Determine the (X, Y) coordinate at the center of the cell enclosing the given text.  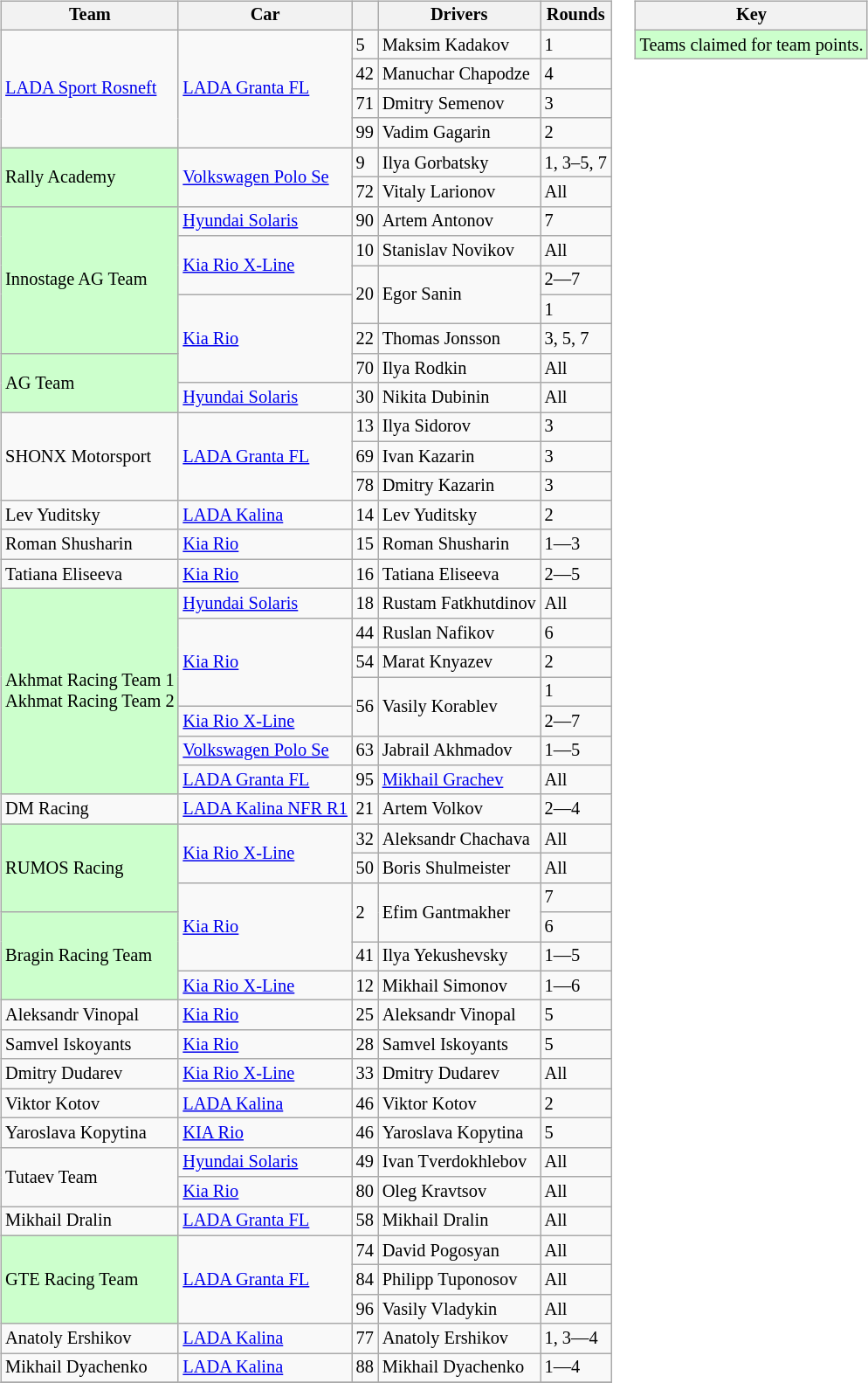
Ruslan Nafikov (459, 633)
Oleg Kravtsov (459, 1192)
2—4 (576, 809)
Ilya Sidorov (459, 427)
99 (365, 133)
1—4 (576, 1368)
44 (365, 633)
AG Team (89, 383)
42 (365, 74)
49 (365, 1162)
Drivers (459, 16)
50 (365, 868)
Vitaly Larionov (459, 192)
1, 3–5, 7 (576, 163)
Vasily Vladykin (459, 1310)
18 (365, 604)
30 (365, 398)
21 (365, 809)
54 (365, 662)
Rustam Fatkhutdinov (459, 604)
LADA Kalina NFR R1 (265, 809)
33 (365, 1074)
25 (365, 1015)
Vasily Korablev (459, 706)
10 (365, 251)
Ilya Rodkin (459, 369)
Boris Shulmeister (459, 868)
Philipp Tuponosov (459, 1280)
Mikhail Simonov (459, 985)
90 (365, 221)
28 (365, 1045)
22 (365, 339)
Innostage AG Team (89, 280)
Dmitry Kazarin (459, 486)
84 (365, 1280)
Akhmat Racing Team 1Akhmat Racing Team 2 (89, 692)
Stanislav Novikov (459, 251)
Ilya Yekushevsky (459, 957)
63 (365, 750)
96 (365, 1310)
71 (365, 104)
RUMOS Racing (89, 868)
88 (365, 1368)
Artem Volkov (459, 809)
Key (752, 16)
Nikita Dubinin (459, 398)
14 (365, 515)
Car (265, 16)
74 (365, 1250)
Teams claimed for team points. (752, 45)
32 (365, 839)
41 (365, 957)
Tutaev Team (89, 1176)
Mikhail Grachev (459, 780)
DM Racing (89, 809)
Team (89, 16)
Artem Antonov (459, 221)
20 (365, 295)
Dmitry Semenov (459, 104)
9 (365, 163)
13 (365, 427)
70 (365, 369)
Ilya Gorbatsky (459, 163)
David Pogosyan (459, 1250)
Rounds (576, 16)
Maksim Kadakov (459, 45)
15 (365, 544)
95 (365, 780)
1—6 (576, 985)
3, 5, 7 (576, 339)
80 (365, 1192)
78 (365, 486)
SHONX Motorsport (89, 456)
Bragin Racing Team (89, 956)
1, 3—4 (576, 1338)
58 (365, 1221)
Egor Sanin (459, 295)
Manuchar Chapodze (459, 74)
Efim Gantmakher (459, 912)
LADA Sport Rosneft (89, 89)
77 (365, 1338)
72 (365, 192)
Aleksandr Chachava (459, 839)
GTE Racing Team (89, 1279)
Marat Knyazev (459, 662)
KIA Rio (265, 1133)
Ivan Tverdokhlebov (459, 1162)
4 (576, 74)
Vadim Gagarin (459, 133)
Thomas Jonsson (459, 339)
56 (365, 706)
2—5 (576, 574)
69 (365, 456)
Jabrail Akhmadov (459, 750)
16 (365, 574)
Ivan Kazarin (459, 456)
1—3 (576, 544)
12 (365, 985)
Rally Academy (89, 176)
